Return the [x, y] coordinate for the center point of the cell that contains the specified text.  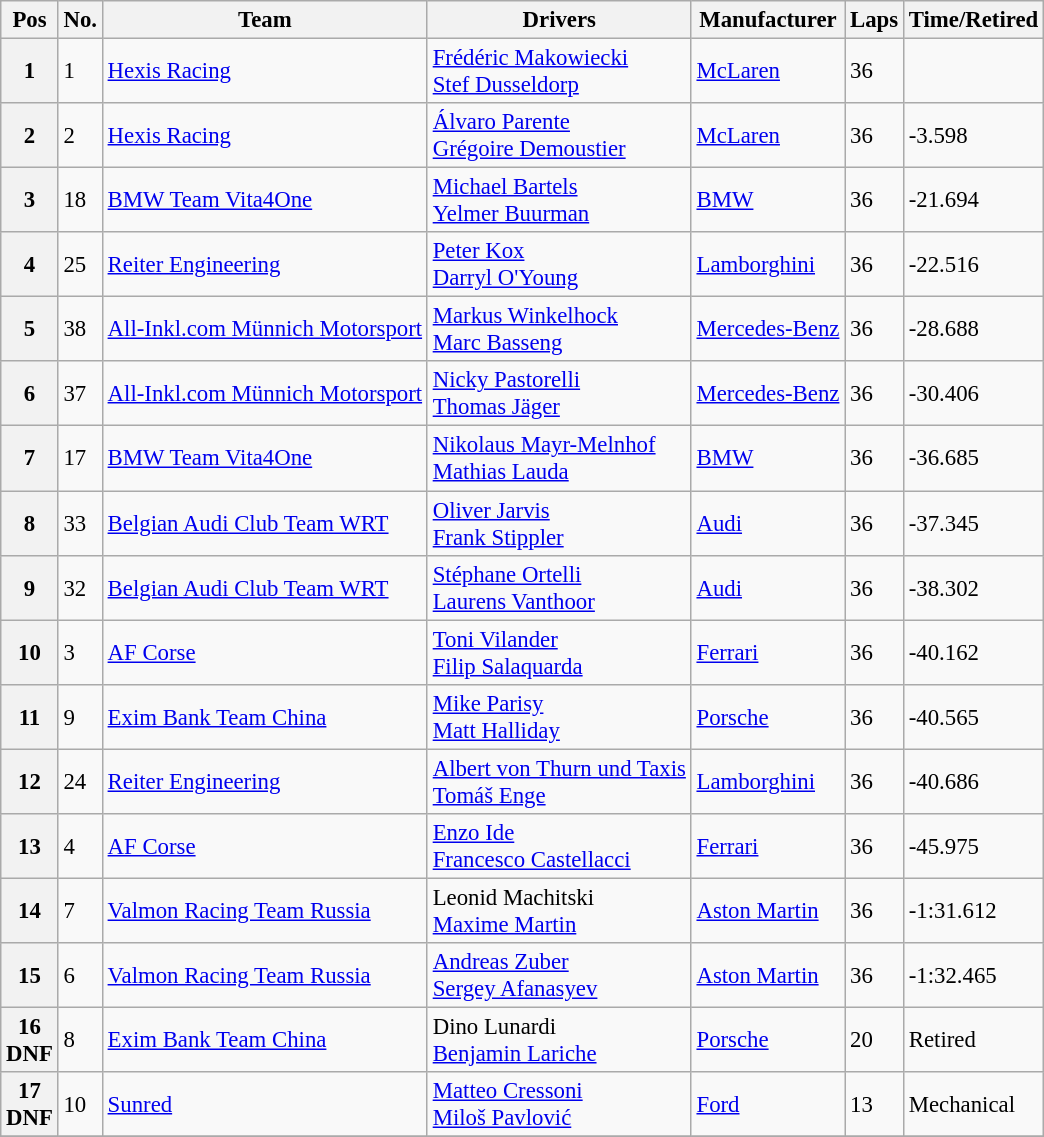
Albert von Thurn und Taxis Tomáš Enge [559, 782]
-1:32.465 [973, 976]
Manufacturer [768, 20]
Ford [768, 1104]
-36.685 [973, 458]
11 [30, 716]
Team [264, 20]
Laps [874, 20]
Enzo Ide Francesco Castellacci [559, 846]
Michael Bartels Yelmer Buurman [559, 200]
37 [80, 394]
Frédéric Makowiecki Stef Dusseldorp [559, 72]
33 [80, 524]
-38.302 [973, 588]
Mechanical [973, 1104]
-45.975 [973, 846]
15 [30, 976]
Markus Winkelhock Marc Basseng [559, 330]
17 [80, 458]
5 [30, 330]
Peter Kox Darryl O'Young [559, 264]
38 [80, 330]
17DNF [30, 1104]
-22.516 [973, 264]
Toni Vilander Filip Salaquarda [559, 652]
-40.162 [973, 652]
Pos [30, 20]
25 [80, 264]
-21.694 [973, 200]
Andreas Zuber Sergey Afanasyev [559, 976]
-30.406 [973, 394]
Álvaro Parente Grégoire Demoustier [559, 136]
-1:31.612 [973, 910]
Oliver Jarvis Frank Stippler [559, 524]
Retired [973, 1040]
Sunred [264, 1104]
Dino Lunardi Benjamin Lariche [559, 1040]
-37.345 [973, 524]
32 [80, 588]
14 [30, 910]
20 [874, 1040]
-28.688 [973, 330]
Time/Retired [973, 20]
Nikolaus Mayr-Melnhof Mathias Lauda [559, 458]
Drivers [559, 20]
18 [80, 200]
24 [80, 782]
Nicky Pastorelli Thomas Jäger [559, 394]
-40.686 [973, 782]
-40.565 [973, 716]
16DNF [30, 1040]
Stéphane Ortelli Laurens Vanthoor [559, 588]
No. [80, 20]
Leonid Machitski Maxime Martin [559, 910]
-3.598 [973, 136]
Mike Parisy Matt Halliday [559, 716]
Matteo Cressoni Miloš Pavlović [559, 1104]
12 [30, 782]
